Extract the [X, Y] coordinate from the center of the cell holding the provided text.  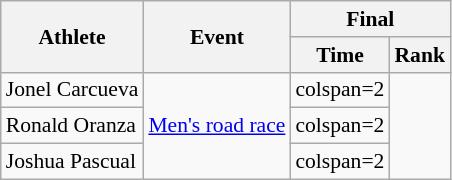
Jonel Carcueva [72, 90]
Event [216, 36]
Joshua Pascual [72, 162]
Athlete [72, 36]
Time [340, 55]
Ronald Oranza [72, 126]
Final [370, 19]
Rank [420, 55]
Men's road race [216, 126]
